Return the [X, Y] coordinate for the center point of the cell that contains the specified text.  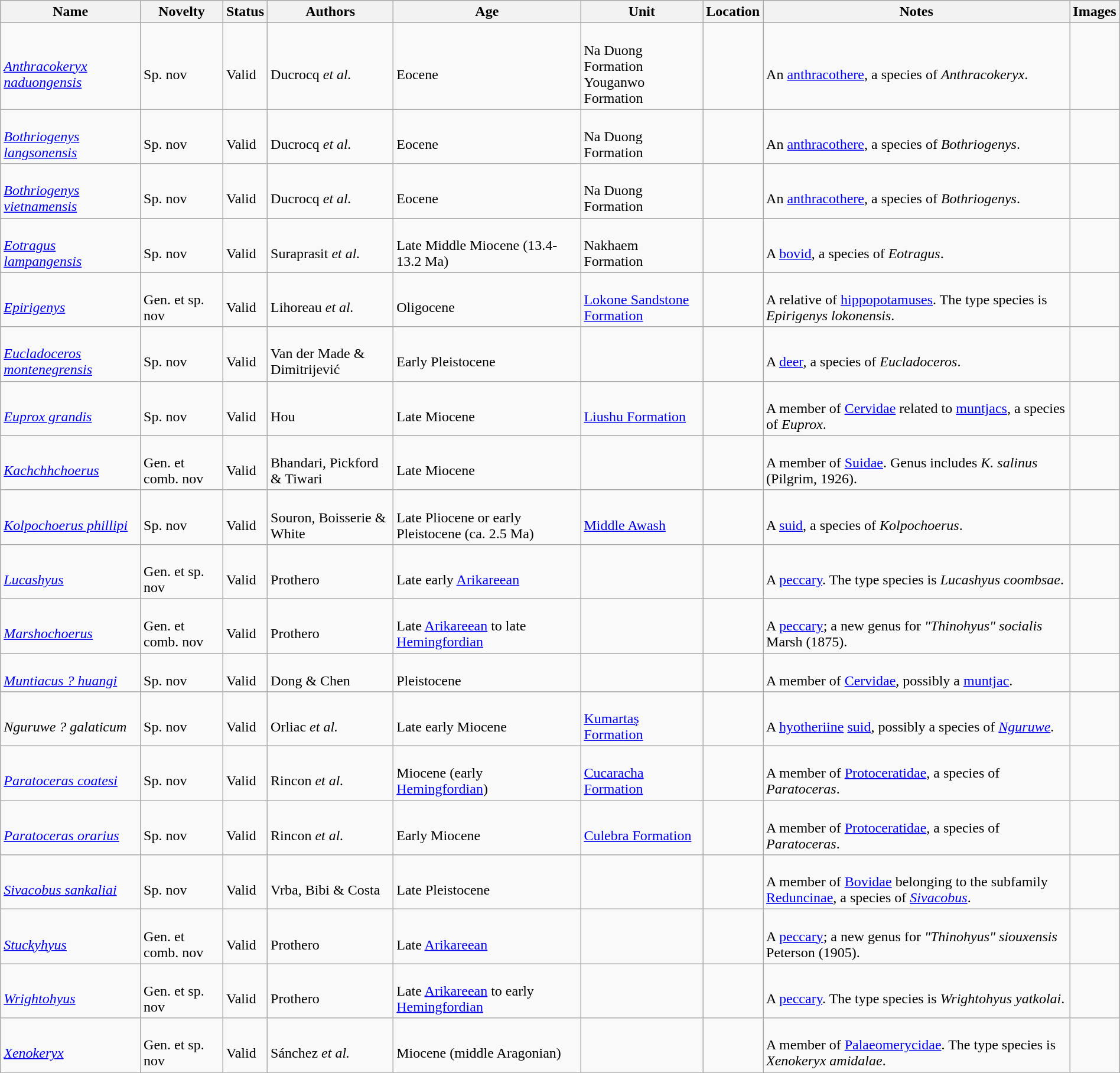
Late Pleistocene [487, 882]
Middle Awash [642, 517]
Oligocene [487, 300]
Authors [331, 12]
Late early Arikareean [487, 571]
Stuckyhyus [71, 937]
A member of Bovidae belonging to the subfamily Reduncinae, a species of Sivacobus. [917, 882]
Images [1095, 12]
Paratoceras orarius [71, 828]
A hyotheriine suid, possibly a species of Nguruwe. [917, 719]
Lihoreau et al. [331, 300]
A deer, a species of Eucladoceros. [917, 354]
Name [71, 12]
Late Arikareean [487, 937]
A bovid, a species of Eotragus. [917, 245]
Euprox grandis [71, 408]
Wrightohyus [71, 991]
A member of Palaeomerycidae. The type species is Xenokeryx amidalae. [917, 1045]
Bhandari, Pickford & Tiwari [331, 463]
Late Middle Miocene (13.4-13.2 Ma) [487, 245]
Dong & Chen [331, 672]
Age [487, 12]
Van der Made & Dimitrijević [331, 354]
Souron, Boisserie & White [331, 517]
Liushu Formation [642, 408]
A peccary; a new genus for "Thinohyus" socialis Marsh (1875). [917, 626]
Epirigenys [71, 300]
Xenokeryx [71, 1045]
Status [245, 12]
Kolpochoerus phillipi [71, 517]
A relative of hippopotamuses. The type species is Epirigenys lokonensis. [917, 300]
Novelty [182, 12]
Pleistocene [487, 672]
Unit [642, 12]
Anthracokeryx naduongensis [71, 66]
Late Pliocene or early Pleistocene (ca. 2.5 Ma) [487, 517]
Location [733, 12]
Lucashyus [71, 571]
Bothriogenys vietnamensis [71, 191]
Sánchez et al. [331, 1045]
A peccary. The type species is Wrightohyus yatkolai. [917, 991]
Muntiacus ? huangi [71, 672]
Cucaracha Formation [642, 773]
Kachchhchoerus [71, 463]
Late Arikareean to late Hemingfordian [487, 626]
A member of Cervidae, possibly a muntjac. [917, 672]
A peccary; a new genus for "Thinohyus" siouxensis Peterson (1905). [917, 937]
An anthracothere, a species of Anthracokeryx. [917, 66]
Miocene (early Hemingfordian) [487, 773]
A suid, a species of Kolpochoerus. [917, 517]
Paratoceras coatesi [71, 773]
Miocene (middle Aragonian) [487, 1045]
Na Duong Formation Youganwo Formation [642, 66]
Early Pleistocene [487, 354]
A peccary. The type species is Lucashyus coombsae. [917, 571]
Notes [917, 12]
Eotragus lampangensis [71, 245]
Suraprasit et al. [331, 245]
Eucladoceros montenegrensis [71, 354]
Nguruwe ? galaticum [71, 719]
Marshochoerus [71, 626]
Vrba, Bibi & Costa [331, 882]
Kumartaş Formation [642, 719]
Late Arikareean to early Hemingfordian [487, 991]
Bothriogenys langsonensis [71, 136]
Hou [331, 408]
Culebra Formation [642, 828]
Nakhaem Formation [642, 245]
Orliac et al. [331, 719]
Lokone Sandstone Formation [642, 300]
Early Miocene [487, 828]
Late early Miocene [487, 719]
A member of Suidae. Genus includes K. salinus (Pilgrim, 1926). [917, 463]
Sivacobus sankaliai [71, 882]
A member of Cervidae related to muntjacs, a species of Euprox. [917, 408]
